Capture the cell that displays the provided text and extract its (x, y) central coordinate. 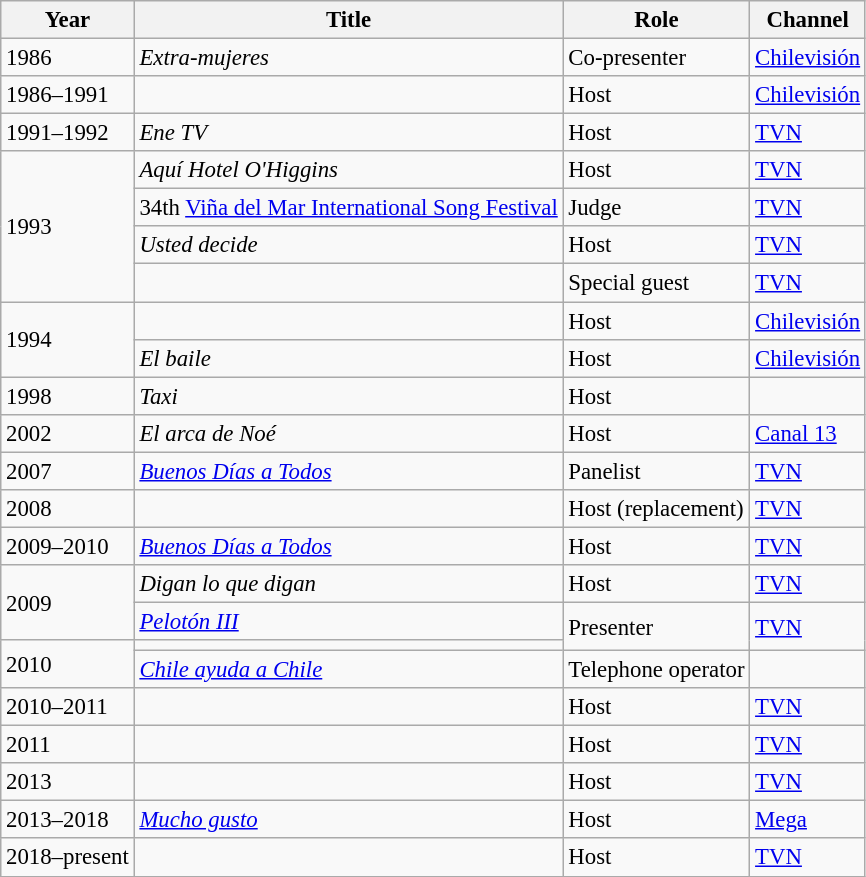
1993 (68, 226)
Host (replacement) (656, 509)
El baile (348, 358)
Judge (656, 208)
Digan lo que digan (348, 584)
34th Viña del Mar International Song Festival (348, 208)
Title (348, 20)
1986–1991 (68, 95)
Canal 13 (808, 433)
1991–1992 (68, 133)
Usted decide (348, 245)
2009 (68, 602)
El arca de Noé (348, 433)
Chile ayuda a Chile (348, 670)
Mega (808, 820)
1998 (68, 396)
Role (656, 20)
2007 (68, 471)
Aquí Hotel O'Higgins (348, 170)
2018–present (68, 858)
2002 (68, 433)
2013–2018 (68, 820)
Presenter (656, 626)
2013 (68, 782)
1986 (68, 58)
2009–2010 (68, 546)
2011 (68, 745)
Telephone operator (656, 670)
Ene TV (348, 133)
Channel (808, 20)
1994 (68, 340)
Panelist (656, 471)
Pelotón III (348, 621)
Co-presenter (656, 58)
2008 (68, 509)
Taxi (348, 396)
Year (68, 20)
2010 (68, 664)
Extra-mujeres (348, 58)
Mucho gusto (348, 820)
Special guest (656, 283)
2010–2011 (68, 707)
